Provide the [x, y] coordinate of the cell's center where the given text is located.  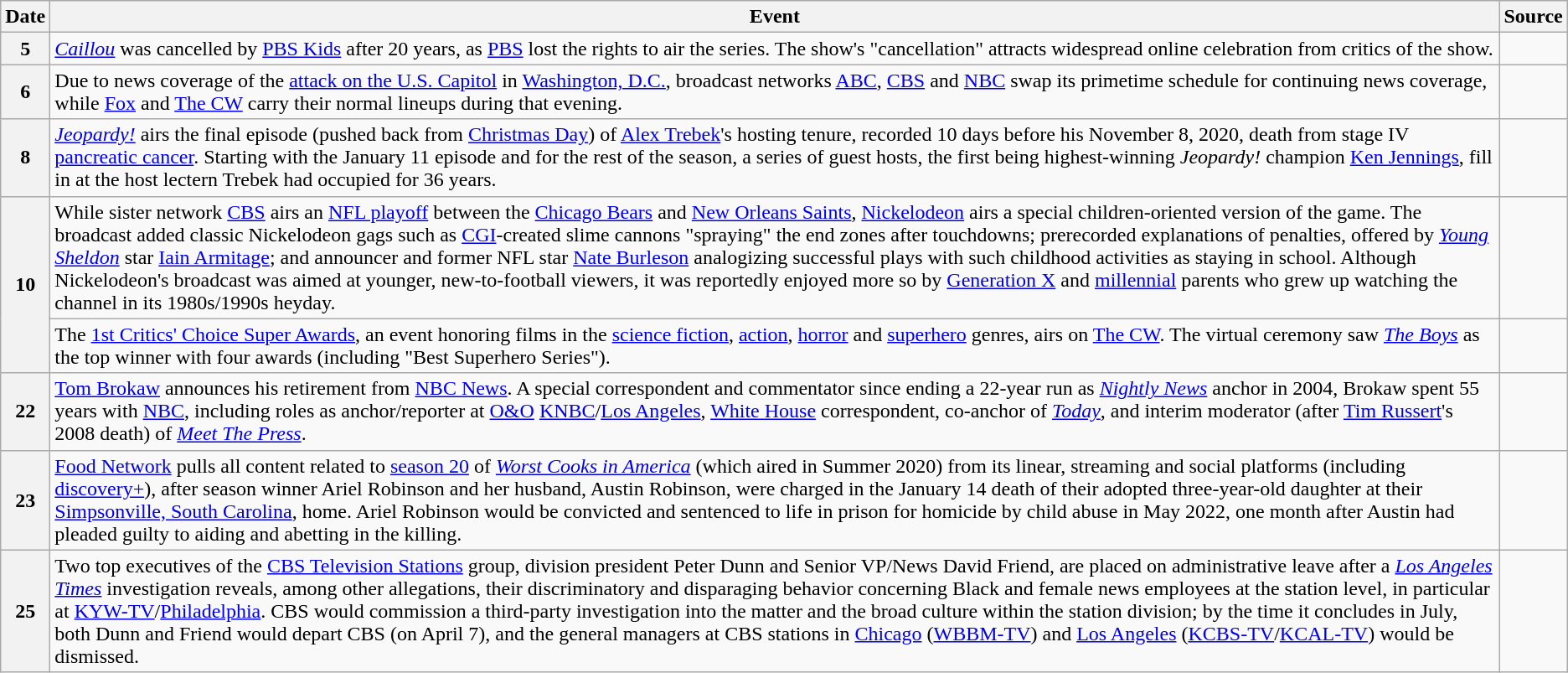
6 [25, 92]
Date [25, 17]
23 [25, 500]
Source [1533, 17]
10 [25, 285]
22 [25, 412]
5 [25, 49]
Event [775, 17]
25 [25, 611]
8 [25, 158]
